Extract the (X, Y) coordinate from the center of the cell holding the provided text.  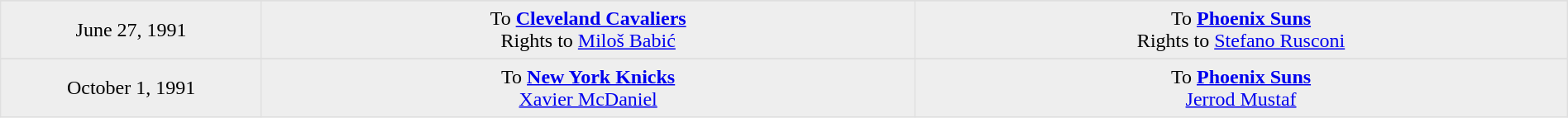
To Phoenix Suns Jerrod Mustaf (1241, 87)
To Phoenix SunsRights to Stefano Rusconi (1241, 30)
October 1, 1991 (131, 87)
June 27, 1991 (131, 30)
To New York Knicks Xavier McDaniel (587, 87)
To Cleveland CavaliersRights to Miloš Babić (587, 30)
